Provide the [X, Y] coordinate of the cell's center where the given text is located.  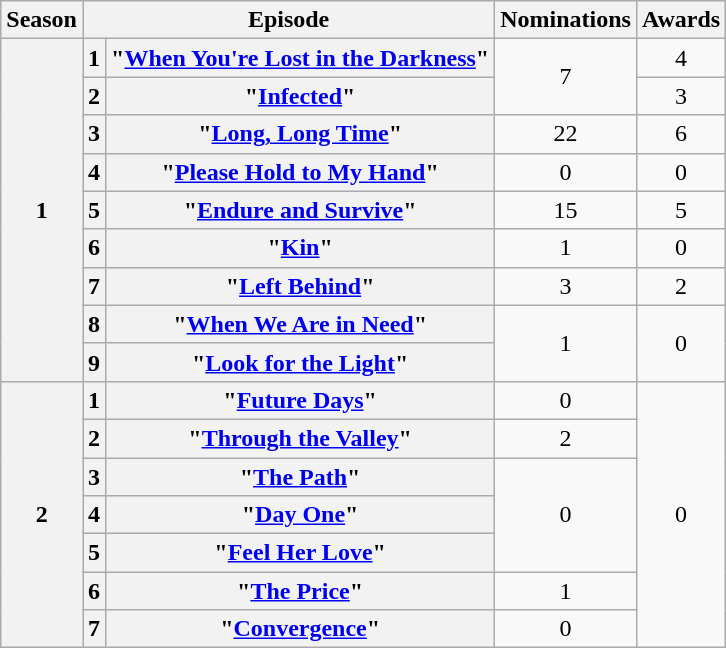
"The Path" [300, 477]
"Day One" [300, 515]
"Endure and Survive" [300, 210]
Awards [680, 20]
"Left Behind" [300, 286]
"Future Days" [300, 400]
"Kin" [300, 248]
"Infected" [300, 96]
Nominations [566, 20]
"The Price" [300, 591]
8 [94, 324]
"Long, Long Time" [300, 134]
"Through the Valley" [300, 438]
"Convergence" [300, 629]
15 [566, 210]
Episode [288, 20]
"When You're Lost in the Darkness" [300, 58]
"Look for the Light" [300, 362]
9 [94, 362]
"Please Hold to My Hand" [300, 172]
"Feel Her Love" [300, 553]
"When We Are in Need" [300, 324]
22 [566, 134]
Season [42, 20]
